Output the (x, y) coordinate of the center of the cell containing the given text.  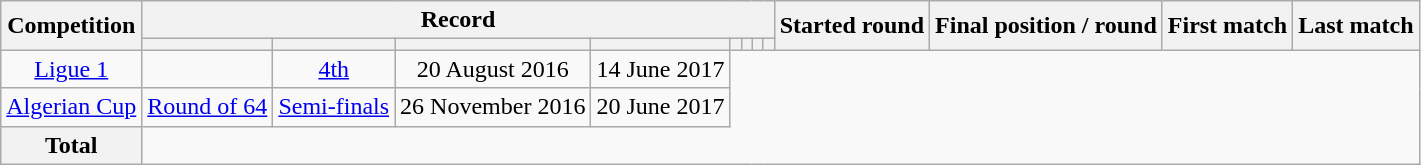
Ligue 1 (72, 69)
Competition (72, 26)
Total (72, 145)
Record (458, 20)
14 June 2017 (660, 69)
Algerian Cup (72, 107)
4th (334, 69)
Started round (852, 26)
20 August 2016 (493, 69)
Final position / round (1046, 26)
Round of 64 (208, 107)
26 November 2016 (493, 107)
Semi-finals (334, 107)
20 June 2017 (660, 107)
Last match (1356, 26)
First match (1227, 26)
